Scan for the cell matching the given text and deliver its (x, y) coordinate at center. 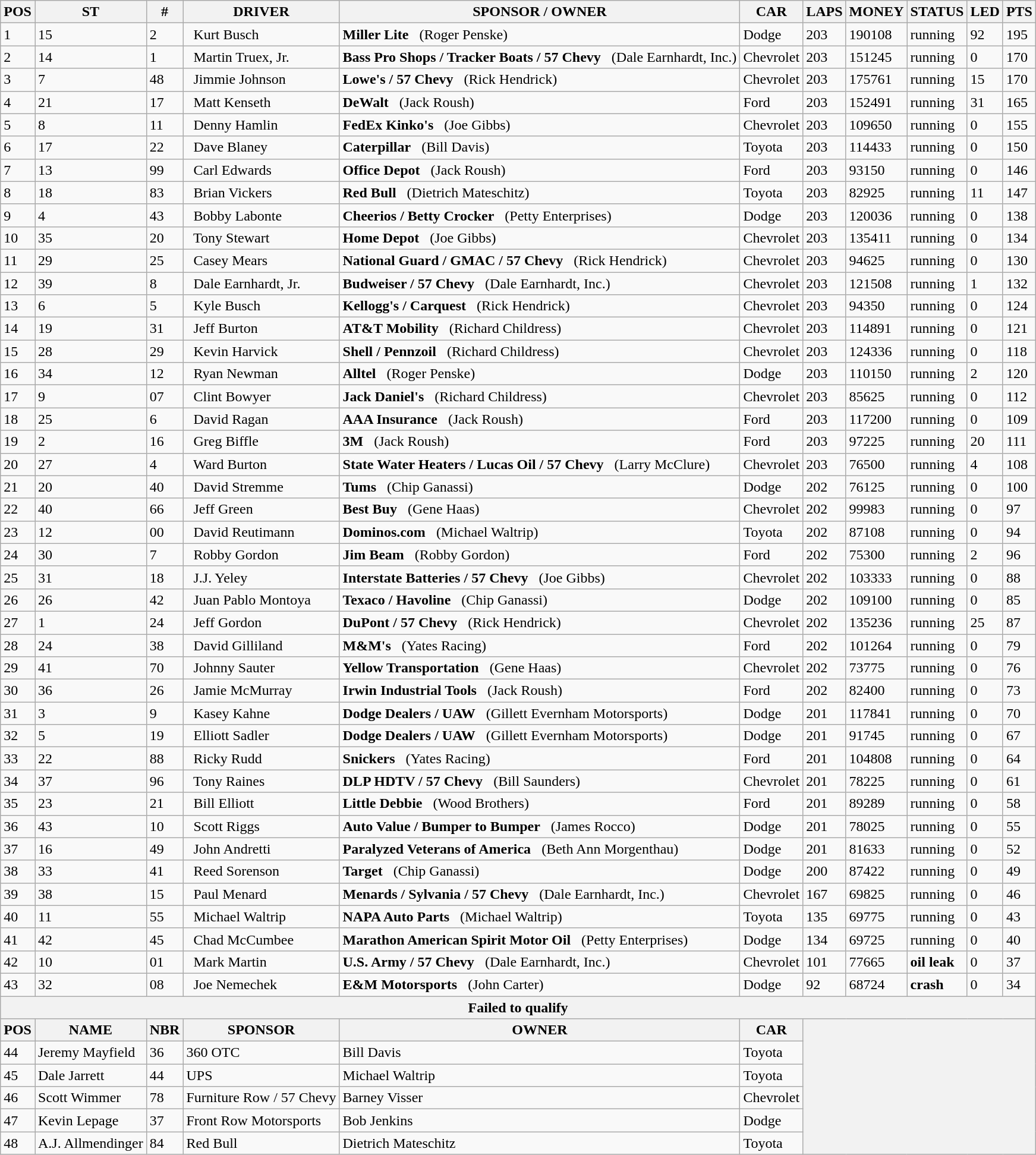
Johnny Sauter (262, 668)
DRIVER (262, 12)
Snickers (Yates Racing) (540, 759)
Caterpillar (Bill Davis) (540, 147)
DuPont / 57 Chevy (Rick Hendrick) (540, 622)
93150 (876, 170)
Bob Jenkins (540, 1121)
Bobby Labonte (262, 215)
101 (824, 962)
118 (1019, 351)
109 (1019, 419)
110150 (876, 374)
87108 (876, 532)
Jeff Green (262, 509)
52 (1019, 849)
85 (1019, 600)
87 (1019, 622)
151245 (876, 57)
Menards / Sylvania / 57 Chevy (Dale Earnhardt, Inc.) (540, 894)
97225 (876, 442)
Dominos.com (Michael Waltrip) (540, 532)
76125 (876, 487)
National Guard / GMAC / 57 Chevy (Rick Hendrick) (540, 260)
PTS (1019, 12)
David Stremme (262, 487)
132 (1019, 284)
Budweiser / 57 Chevy (Dale Earnhardt, Inc.) (540, 284)
Failed to qualify (518, 1008)
76 (1019, 668)
94625 (876, 260)
Bill Elliott (262, 804)
Casey Mears (262, 260)
DLP HDTV / 57 Chevy (Bill Saunders) (540, 781)
Chad McCumbee (262, 939)
ST (90, 12)
94350 (876, 306)
Interstate Batteries / 57 Chevy (Joe Gibbs) (540, 577)
Jeff Gordon (262, 622)
Auto Value / Bumper to Bumper (James Rocco) (540, 826)
121508 (876, 284)
Matt Kenseth (262, 102)
OWNER (540, 1030)
120036 (876, 215)
47 (18, 1121)
oil leak (937, 962)
Little Debbie (Wood Brothers) (540, 804)
85625 (876, 396)
124 (1019, 306)
Scott Wimmer (90, 1098)
165 (1019, 102)
David Ragan (262, 419)
360 OTC (262, 1053)
NAPA Auto Parts (Michael Waltrip) (540, 917)
Ricky Rudd (262, 759)
Cheerios / Betty Crocker (Petty Enterprises) (540, 215)
U.S. Army / 57 Chevy (Dale Earnhardt, Inc.) (540, 962)
Reed Sorenson (262, 871)
82400 (876, 691)
69775 (876, 917)
109100 (876, 600)
M&M's (Yates Racing) (540, 645)
Front Row Motorsports (262, 1121)
Carl Edwards (262, 170)
3M (Jack Roush) (540, 442)
Kevin Harvick (262, 351)
Jack Daniel's (Richard Childress) (540, 396)
John Andretti (262, 849)
Target (Chip Ganassi) (540, 871)
Kevin Lepage (90, 1121)
Mark Martin (262, 962)
135 (824, 917)
AT&T Mobility (Richard Childress) (540, 329)
Jim Beam (Robby Gordon) (540, 555)
Kurt Busch (262, 34)
109650 (876, 125)
Juan Pablo Montoya (262, 600)
Bill Davis (540, 1053)
130 (1019, 260)
Barney Visser (540, 1098)
120 (1019, 374)
Ryan Newman (262, 374)
LED (985, 12)
100 (1019, 487)
147 (1019, 193)
82925 (876, 193)
84 (165, 1143)
78225 (876, 781)
99983 (876, 509)
LAPS (824, 12)
Alltel (Roger Penske) (540, 374)
FedEx Kinko's (Joe Gibbs) (540, 125)
Jeremy Mayfield (90, 1053)
Robby Gordon (262, 555)
87422 (876, 871)
91745 (876, 736)
68724 (876, 984)
61 (1019, 781)
Red Bull (Dietrich Mateschitz) (540, 193)
STATUS (937, 12)
69725 (876, 939)
Lowe's / 57 Chevy (Rick Hendrick) (540, 80)
99 (165, 170)
A.J. Allmendinger (90, 1143)
Tony Raines (262, 781)
146 (1019, 170)
69825 (876, 894)
Kasey Kahne (262, 713)
121 (1019, 329)
07 (165, 396)
190108 (876, 34)
David Reutimann (262, 532)
67 (1019, 736)
103333 (876, 577)
Paralyzed Veterans of America (Beth Ann Morgenthau) (540, 849)
UPS (262, 1075)
200 (824, 871)
AAA Insurance (Jack Roush) (540, 419)
Tums (Chip Ganassi) (540, 487)
Ward Burton (262, 464)
Scott Riggs (262, 826)
112 (1019, 396)
SPONSOR / OWNER (540, 12)
64 (1019, 759)
Texaco / Havoline (Chip Ganassi) (540, 600)
83 (165, 193)
73 (1019, 691)
Elliott Sadler (262, 736)
124336 (876, 351)
108 (1019, 464)
135236 (876, 622)
Home Depot (Joe Gibbs) (540, 238)
08 (165, 984)
175761 (876, 80)
76500 (876, 464)
135411 (876, 238)
101264 (876, 645)
State Water Heaters / Lucas Oil / 57 Chevy (Larry McClure) (540, 464)
Yellow Transportation (Gene Haas) (540, 668)
73775 (876, 668)
114433 (876, 147)
Miller Lite (Roger Penske) (540, 34)
MONEY (876, 12)
DeWalt (Jack Roush) (540, 102)
66 (165, 509)
Dale Jarrett (90, 1075)
114891 (876, 329)
NAME (90, 1030)
89289 (876, 804)
Bass Pro Shops / Tracker Boats / 57 Chevy (Dale Earnhardt, Inc.) (540, 57)
Best Buy (Gene Haas) (540, 509)
Jamie McMurray (262, 691)
97 (1019, 509)
Clint Bowyer (262, 396)
Jimmie Johnson (262, 80)
78025 (876, 826)
81633 (876, 849)
Paul Menard (262, 894)
117841 (876, 713)
crash (937, 984)
94 (1019, 532)
Furniture Row / 57 Chevy (262, 1098)
104808 (876, 759)
Jeff Burton (262, 329)
152491 (876, 102)
Denny Hamlin (262, 125)
Shell / Pennzoil (Richard Childress) (540, 351)
SPONSOR (262, 1030)
77665 (876, 962)
Red Bull (262, 1143)
Marathon American Spirit Motor Oil (Petty Enterprises) (540, 939)
J.J. Yeley (262, 577)
Kellogg's / Carquest (Rick Hendrick) (540, 306)
111 (1019, 442)
167 (824, 894)
Tony Stewart (262, 238)
155 (1019, 125)
150 (1019, 147)
00 (165, 532)
Greg Biffle (262, 442)
Office Depot (Jack Roush) (540, 170)
117200 (876, 419)
195 (1019, 34)
79 (1019, 645)
Brian Vickers (262, 193)
Dale Earnhardt, Jr. (262, 284)
58 (1019, 804)
E&M Motorsports (John Carter) (540, 984)
138 (1019, 215)
Irwin Industrial Tools (Jack Roush) (540, 691)
Martin Truex, Jr. (262, 57)
01 (165, 962)
NBR (165, 1030)
Kyle Busch (262, 306)
Dietrich Mateschitz (540, 1143)
# (165, 12)
David Gilliland (262, 645)
Joe Nemechek (262, 984)
75300 (876, 555)
78 (165, 1098)
Dave Blaney (262, 147)
